From the cell containing the given text, extract its center point as [X, Y] coordinate. 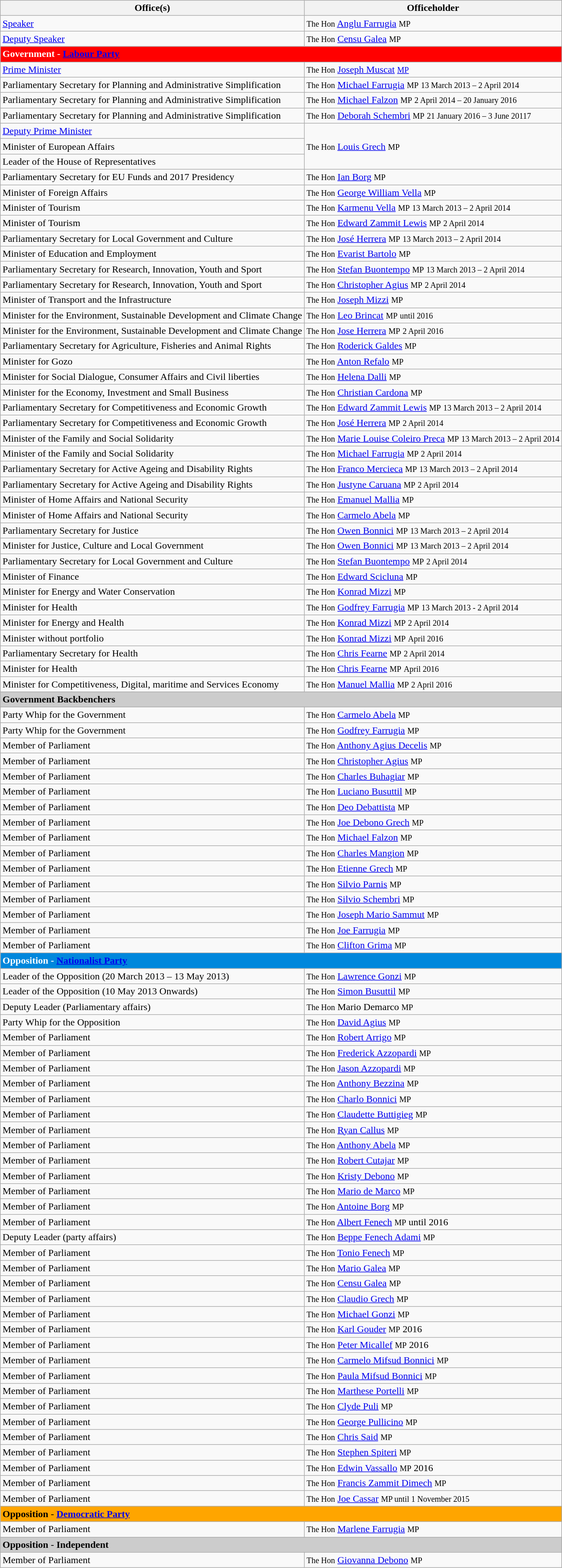
The Hon Konrad Mizzi MP [433, 592]
Government Backbenchers [281, 700]
The Hon Michael Falzon MP [433, 838]
The Hon Mario Demarco MP [433, 1007]
Minister for Gozo [153, 361]
The Hon Jason Azzopardi MP [433, 1068]
The Hon Stefan Buontempo MP 2 April 2014 [433, 561]
Prime Minister [153, 69]
The Hon Joseph Muscat MP [433, 69]
The Hon Stephen Spiteri MP [433, 1453]
The Hon Giovanna Debono MP [433, 1560]
The Hon Marthese Portelli MP [433, 1391]
Minister without portfolio [153, 638]
Officeholder [433, 8]
The Hon Robert Arrigo MP [433, 1038]
The Hon Karl Gouder MP 2016 [433, 1329]
The Hon Ian Borg MP [433, 177]
The Hon Edward Zammit Lewis MP 13 March 2013 – 2 April 2014 [433, 407]
The Hon Frederick Azzopardi MP [433, 1053]
The Hon José Herrera MP 2 April 2014 [433, 423]
The Hon George Pullicino MP [433, 1421]
The Hon Claudio Grech MP [433, 1299]
Parliamentary Secretary for EU Funds and 2017 Presidency [153, 177]
The Hon Francis Zammit Dimech MP [433, 1483]
Minister for the Economy, Investment and Small Business [153, 392]
The Hon Godfrey Farrugia MP [433, 730]
The Hon Kristy Debono MP [433, 1176]
Minister of Education and Employment [153, 254]
The Hon Edward Scicluna MP [433, 576]
Deputy Leader (party affairs) [153, 1237]
The Hon Clifton Grima MP [433, 945]
Deputy Speaker [153, 39]
The Hon Peter Micallef MP 2016 [433, 1345]
Opposition - Independent [281, 1545]
The Hon Anthony Abela MP [433, 1145]
Government - Labour Party [281, 54]
Parliamentary Secretary for Health [153, 653]
The Hon Konrad Mizzi MP April 2016 [433, 638]
The Hon Silvio Schembri MP [433, 899]
The Hon Christian Cardona MP [433, 392]
The Hon Charlo Bonnici MP [433, 1099]
The Hon Deo Debattista MP [433, 807]
Parliamentary Secretary for Justice [153, 530]
Opposition - Nationalist Party [281, 961]
The Hon Antoine Borg MP [433, 1207]
The Hon Etienne Grech MP [433, 868]
Speaker [153, 23]
The Hon Chris Fearne MP April 2016 [433, 669]
The Hon Silvio Parnis MP [433, 884]
The Hon Chris Said MP [433, 1437]
The Hon Tonio Fenech MP [433, 1253]
The Hon Louis Grech MP [433, 146]
The Hon Anthony Agius Decelis MP [433, 746]
The Hon Marie Louise Coleiro Preca MP 13 March 2013 – 2 April 2014 [433, 438]
The Hon Ryan Callus MP [433, 1130]
The Hon Anglu Farrugia MP [433, 23]
Parliamentary Secretary for Agriculture, Fisheries and Animal Rights [153, 346]
The Hon Leo Brincat MP until 2016 [433, 315]
The Hon Anton Refalo MP [433, 361]
The Hon Luciano Busuttil MP [433, 792]
The Hon David Agius MP [433, 1022]
Deputy Prime Minister [153, 131]
The Hon Helena Dalli MP [433, 377]
The Hon Michael Farrugia MP 2 April 2014 [433, 454]
The Hon Chris Fearne MP 2 April 2014 [433, 653]
Opposition - Democratic Party [281, 1514]
The Hon Clyde Puli MP [433, 1406]
The Hon Charles Buhagiar MP [433, 776]
Leader of the Opposition (20 March 2013 – 13 May 2013) [153, 976]
The Hon Anthony Bezzina MP [433, 1084]
Leader of the House of Representatives [153, 161]
The Hon Karmenu Vella MP 13 March 2013 – 2 April 2014 [433, 208]
The Hon Konrad Mizzi MP 2 April 2014 [433, 623]
Minister of Foreign Affairs [153, 193]
The Hon Joseph Mizzi MP [433, 300]
Minister of Transport and the Infrastructure [153, 300]
Deputy Leader (Parliamentary affairs) [153, 1007]
The Hon Charles Mangion MP [433, 853]
The Hon Christopher Agius MP [433, 761]
Minister of Finance [153, 576]
Leader of the Opposition (10 May 2013 Onwards) [153, 992]
The Hon Christopher Agius MP 2 April 2014 [433, 285]
The Hon Robert Cutajar MP [433, 1160]
The Hon Albert Fenech MP until 2016 [433, 1222]
The Hon Marlene Farrugia MP [433, 1529]
The Hon Lawrence Gonzi MP [433, 976]
The Hon Manuel Mallia MP 2 April 2016 [433, 684]
The Hon Claudette Buttigieg MP [433, 1114]
The Hon Edward Zammit Lewis MP 2 April 2014 [433, 223]
The Hon Paula Mifsud Bonnici MP [433, 1375]
The Hon Joseph Mario Sammut MP [433, 914]
The Hon Stefan Buontempo MP 13 March 2013 – 2 April 2014 [433, 269]
The Hon Carmelo Mifsud Bonnici MP [433, 1360]
Minister for Justice, Culture and Local Government [153, 546]
The Hon Beppe Fenech Adami MP [433, 1237]
The Hon Mario de Marco MP [433, 1191]
The Hon George William Vella MP [433, 193]
Minister for Social Dialogue, Consumer Affairs and Civil liberties [153, 377]
The Hon Michael Falzon MP 2 April 2014 – 20 January 2016 [433, 100]
Minister for Energy and Water Conservation [153, 592]
The Hon Mario Galea MP [433, 1268]
The Hon Emanuel Mallia MP [433, 500]
Minister of European Affairs [153, 146]
The Hon José Herrera MP 13 March 2013 – 2 April 2014 [433, 239]
The Hon Godfrey Farrugia MP 13 March 2013 - 2 April 2014 [433, 607]
The Hon Joe Farrugia MP [433, 930]
The Hon Franco Mercieca MP 13 March 2013 – 2 April 2014 [433, 469]
The Hon Justyne Caruana MP 2 April 2014 [433, 484]
Office(s) [153, 8]
The Hon Edwin Vassallo MP 2016 [433, 1468]
The Hon Michael Farrugia MP 13 March 2013 – 2 April 2014 [433, 85]
Party Whip for the Opposition [153, 1022]
The Hon Jose Herrera MP 2 April 2016 [433, 331]
The Hon Simon Busuttil MP [433, 992]
The Hon Joe Debono Grech MP [433, 822]
The Hon Evarist Bartolo MP [433, 254]
Minister for Energy and Health [153, 623]
The Hon Joe Cassar MP until 1 November 2015 [433, 1499]
The Hon Roderick Galdes MP [433, 346]
Minister for Competitiveness, Digital, maritime and Services Economy [153, 684]
The Hon Michael Gonzi MP [433, 1314]
The Hon Deborah Schembri MP 21 January 2016 – 3 June 20117 [433, 115]
